Identify which cell holds the provided text, then report its (X, Y) central coordinate. 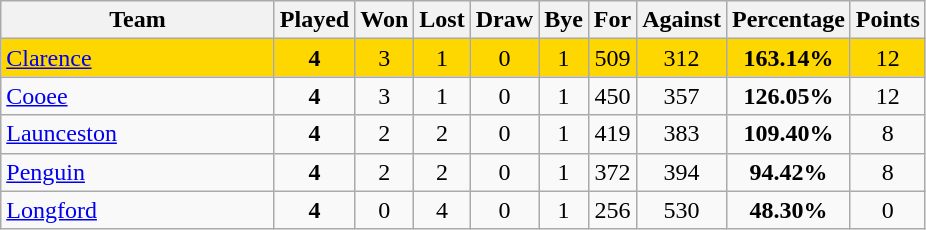
Bye (564, 20)
Draw (504, 20)
Percentage (788, 20)
Points (888, 20)
Team (138, 20)
Clarence (138, 58)
372 (612, 172)
509 (612, 58)
94.42% (788, 172)
256 (612, 210)
For (612, 20)
Won (384, 20)
Against (682, 20)
383 (682, 134)
357 (682, 96)
109.40% (788, 134)
163.14% (788, 58)
126.05% (788, 96)
450 (612, 96)
419 (612, 134)
Launceston (138, 134)
312 (682, 58)
Longford (138, 210)
Cooee (138, 96)
394 (682, 172)
Played (314, 20)
Penguin (138, 172)
48.30% (788, 210)
Lost (442, 20)
530 (682, 210)
